Capture the cell that displays the provided text and extract its [x, y] central coordinate. 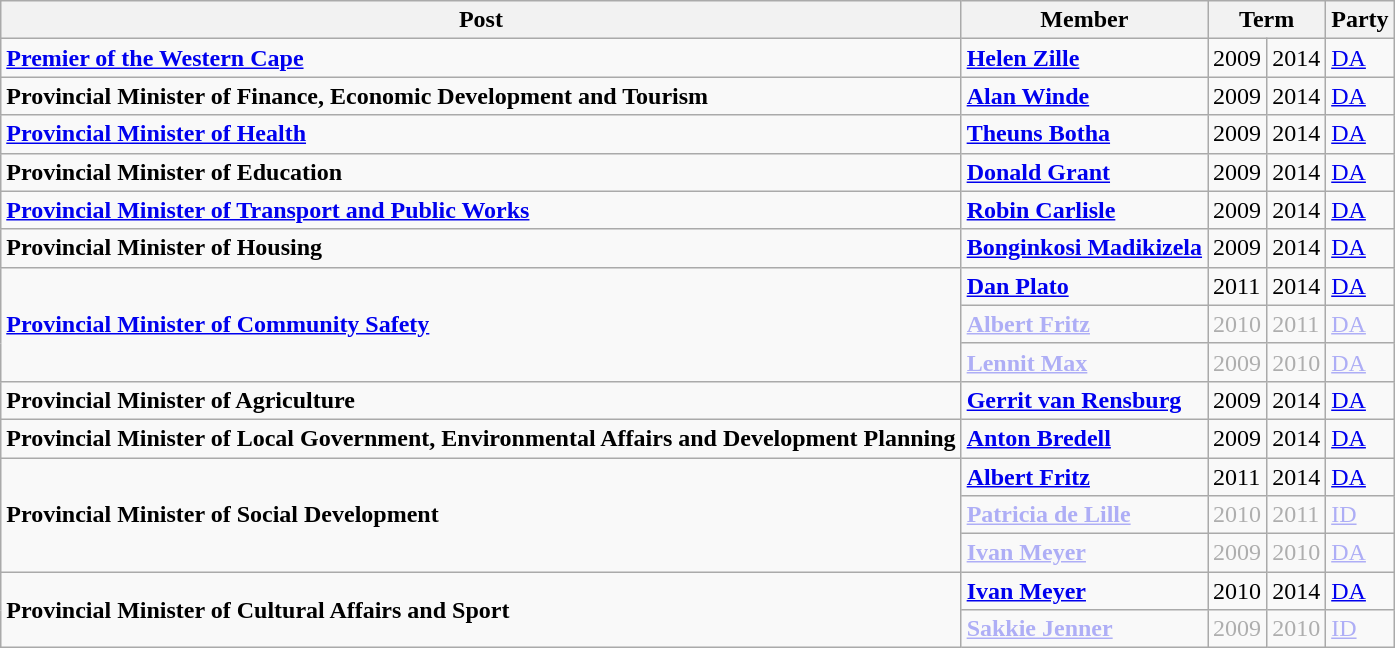
Theuns Botha [1084, 134]
Provincial Minister of Local Government, Environmental Affairs and Development Planning [481, 438]
Provincial Minister of Social Development [481, 515]
Provincial Minister of Finance, Economic Development and Tourism [481, 96]
Donald Grant [1084, 172]
Term [1267, 20]
Alan Winde [1084, 96]
Premier of the Western Cape [481, 58]
Provincial Minister of Health [481, 134]
Provincial Minister of Agriculture [481, 400]
Provincial Minister of Housing [481, 248]
Robin Carlisle [1084, 210]
Dan Plato [1084, 286]
Provincial Minister of Transport and Public Works [481, 210]
Anton Bredell [1084, 438]
Provincial Minister of Education [481, 172]
Patricia de Lille [1084, 515]
Sakkie Jenner [1084, 629]
Provincial Minister of Community Safety [481, 324]
Party [1360, 20]
Gerrit van Rensburg [1084, 400]
Lennit Max [1084, 362]
Post [481, 20]
Member [1084, 20]
Bonginkosi Madikizela [1084, 248]
Provincial Minister of Cultural Affairs and Sport [481, 610]
Helen Zille [1084, 58]
